Capture the cell that displays the provided text and extract its [x, y] central coordinate. 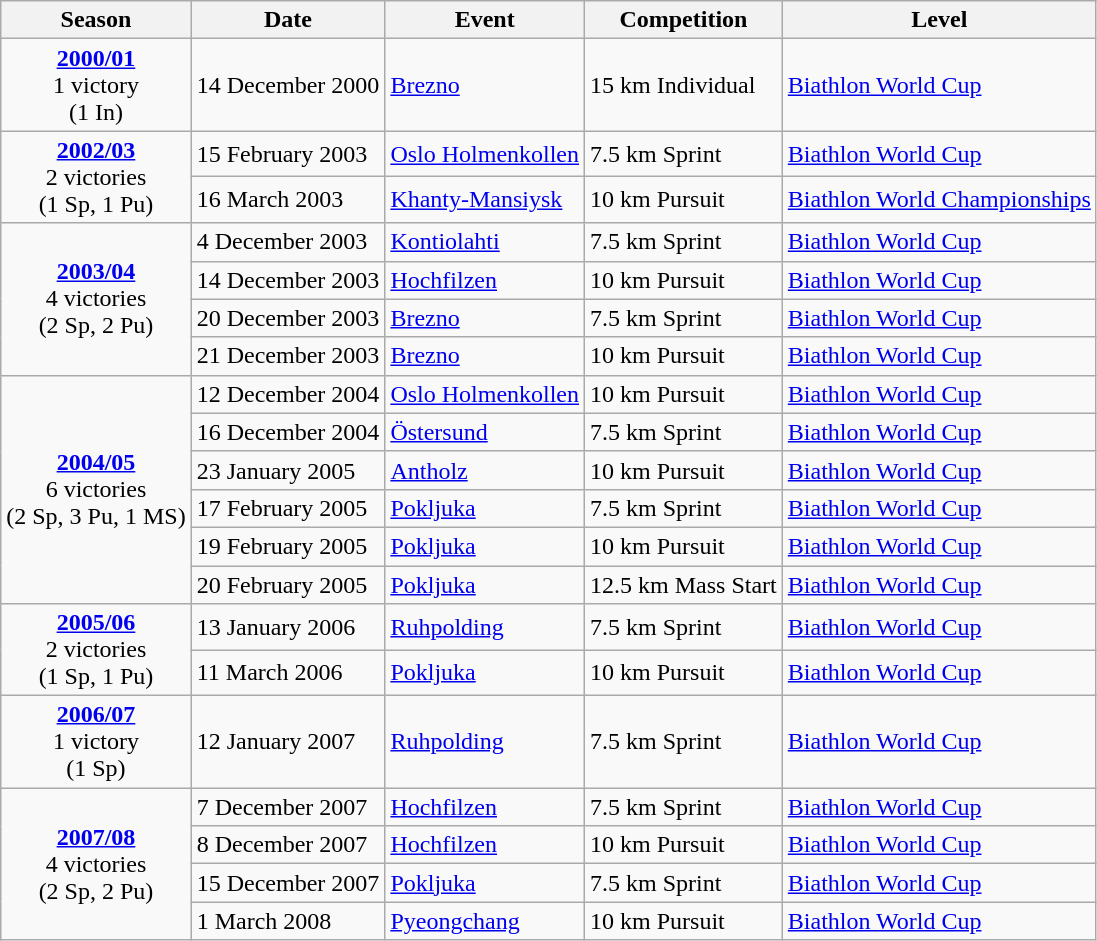
Östersund [485, 432]
2002/03 2 victories (1 Sp, 1 Pu) [96, 177]
23 January 2005 [288, 470]
2007/08 4 victories (2 Sp, 2 Pu) [96, 864]
Competition [684, 20]
12 January 2007 [288, 742]
2004/05 6 victories (2 Sp, 3 Pu, 1 MS) [96, 489]
13 January 2006 [288, 627]
2006/07 1 victory (1 Sp) [96, 742]
15 February 2003 [288, 154]
20 December 2003 [288, 318]
Event [485, 20]
14 December 2000 [288, 85]
14 December 2003 [288, 280]
15 December 2007 [288, 883]
2003/04 4 victories (2 Sp, 2 Pu) [96, 299]
Date [288, 20]
4 December 2003 [288, 242]
Pyeongchang [485, 921]
21 December 2003 [288, 356]
17 February 2005 [288, 508]
7 December 2007 [288, 807]
Season [96, 20]
1 March 2008 [288, 921]
Khanty-Mansiysk [485, 200]
2000/01 1 victory (1 In) [96, 85]
Antholz [485, 470]
11 March 2006 [288, 673]
Level [939, 20]
Kontiolahti [485, 242]
12 December 2004 [288, 394]
16 March 2003 [288, 200]
20 February 2005 [288, 585]
2005/06 2 victories (1 Sp, 1 Pu) [96, 650]
16 December 2004 [288, 432]
19 February 2005 [288, 546]
8 December 2007 [288, 845]
12.5 km Mass Start [684, 585]
Biathlon World Championships [939, 200]
15 km Individual [684, 85]
